Find where the given text appears and provide that cell's center as (X, Y) coordinate. 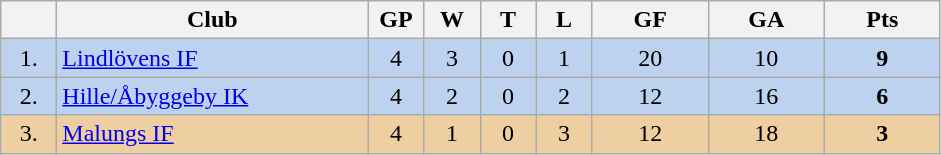
Lindlövens IF (212, 58)
GF (650, 20)
T (508, 20)
Hille/Åbyggeby IK (212, 96)
16 (766, 96)
2. (29, 96)
W (452, 20)
9 (882, 58)
6 (882, 96)
10 (766, 58)
18 (766, 134)
Malungs IF (212, 134)
Pts (882, 20)
Club (212, 20)
3. (29, 134)
L (564, 20)
GP (396, 20)
20 (650, 58)
GA (766, 20)
1. (29, 58)
